Search for the cell housing the specified text and yield its (X, Y) center coordinate. 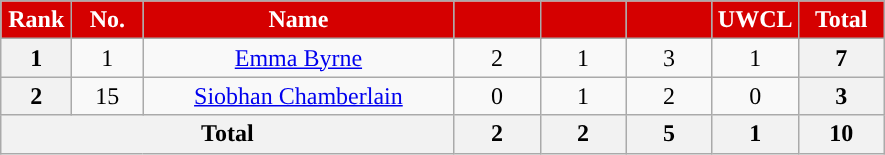
No. (108, 20)
UWCL (755, 20)
Siobhan Chamberlain (298, 96)
Emma Byrne (298, 58)
5 (669, 134)
Rank (36, 20)
7 (841, 58)
10 (841, 134)
Name (298, 20)
15 (108, 96)
